Identify which cell holds the provided text, then report its (x, y) central coordinate. 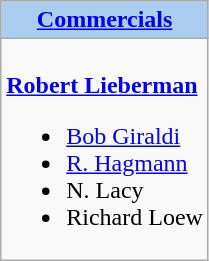
Commercials (105, 20)
Robert LiebermanBob GiraldiR. HagmannN. LacyRichard Loew (105, 150)
